Capture the cell that displays the provided text and extract its (X, Y) central coordinate. 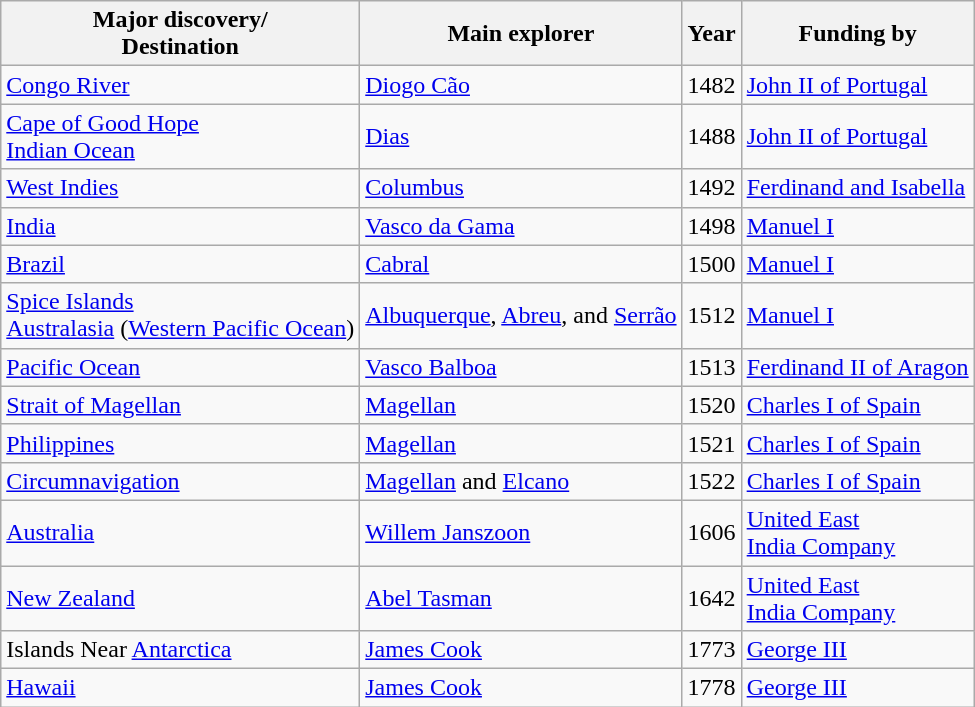
Philippines (180, 443)
Main explorer (521, 34)
Cape of Good Hope Indian Ocean (180, 136)
Funding by (858, 34)
Vasco Balboa (521, 367)
West Indies (180, 188)
Dias (521, 136)
Hawaii (180, 688)
Year (712, 34)
1522 (712, 481)
1513 (712, 367)
Pacific Ocean (180, 367)
1482 (712, 85)
1521 (712, 443)
Islands Near Antarctica (180, 650)
1492 (712, 188)
India (180, 226)
1488 (712, 136)
Albuquerque, Abreu, and Serrão (521, 316)
Ferdinand II of Aragon (858, 367)
Vasco da Gama (521, 226)
Spice Islands Australasia (Western Pacific Ocean) (180, 316)
1778 (712, 688)
1498 (712, 226)
1500 (712, 264)
Magellan and Elcano (521, 481)
1642 (712, 598)
Congo River (180, 85)
1520 (712, 405)
Brazil (180, 264)
Australia (180, 532)
Cabral (521, 264)
Columbus (521, 188)
Circumnavigation (180, 481)
Strait of Magellan (180, 405)
Abel Tasman (521, 598)
1512 (712, 316)
1606 (712, 532)
Diogo Cão (521, 85)
New Zealand (180, 598)
1773 (712, 650)
Ferdinand and Isabella (858, 188)
Major discovery/Destination (180, 34)
Willem Janszoon (521, 532)
